Return the (X, Y) coordinate for the center point of the cell that contains the specified text.  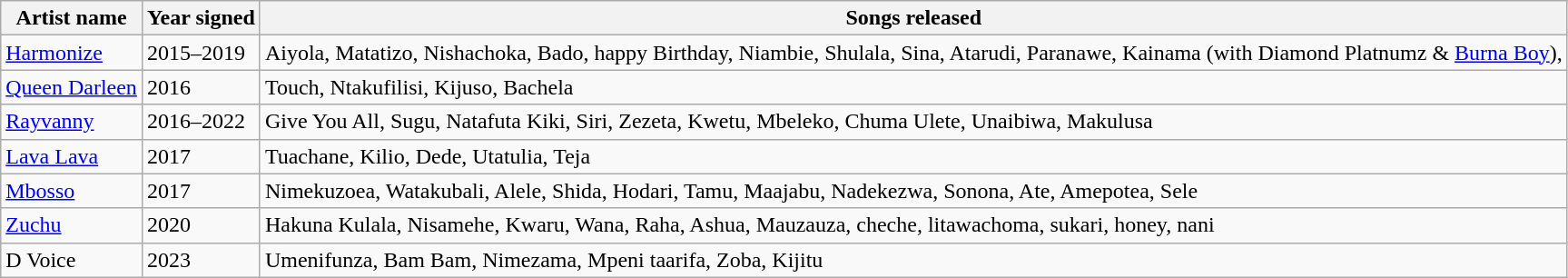
Give You All, Sugu, Natafuta Kiki, Siri, Zezeta, Kwetu, Mbeleko, Chuma Ulete, Unaibiwa, Makulusa (913, 122)
Songs released (913, 18)
Umenifunza, Bam Bam, Nimezama, Mpeni taarifa, Zoba, Kijitu (913, 260)
Artist name (72, 18)
Lava Lava (72, 156)
2016–2022 (201, 122)
Nimekuzoea, Watakubali, Alele, Shida, Hodari, Tamu, Maajabu, Nadekezwa, Sonona, Ate, Amepotea, Sele (913, 191)
Tuachane, Kilio, Dede, Utatulia, Teja (913, 156)
2023 (201, 260)
Mbosso (72, 191)
Rayvanny (72, 122)
Touch, Ntakufilisi, Kijuso, Bachela (913, 87)
Queen Darleen (72, 87)
Harmonize (72, 53)
Aiyola, Matatizo, Nishachoka, Bado, happy Birthday, Niambie, Shulala, Sina, Atarudi, Paranawe, Kainama (with Diamond Platnumz & Burna Boy), (913, 53)
2020 (201, 225)
Hakuna Kulala, Nisamehe, Kwaru, Wana, Raha, Ashua, Mauzauza, cheche, litawachoma, sukari, honey, nani (913, 225)
2016 (201, 87)
D Voice (72, 260)
Year signed (201, 18)
2015–2019 (201, 53)
Zuchu (72, 225)
